Extract the (X, Y) coordinate from the center of the cell holding the provided text.  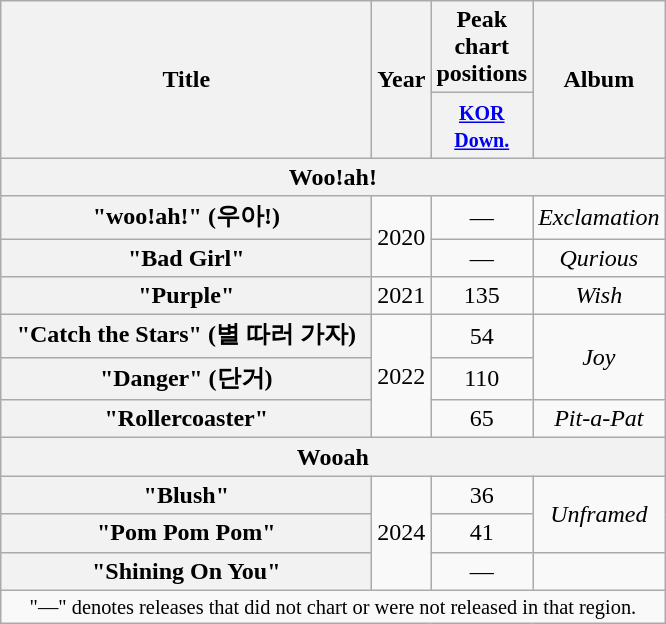
Title (186, 80)
"—" denotes releases that did not chart or were not released in that region. (333, 607)
"Shining On You" (186, 571)
2020 (402, 236)
"Catch the Stars" (별 따러 가자) (186, 336)
2024 (402, 533)
2022 (402, 376)
Woo!ah! (333, 177)
135 (482, 296)
"Danger" (단거) (186, 378)
54 (482, 336)
"woo!ah!" (우아!) (186, 218)
110 (482, 378)
Qurious (599, 257)
65 (482, 419)
41 (482, 533)
Wish (599, 296)
"Rollercoaster" (186, 419)
"Bad Girl" (186, 257)
Pit-a-Pat (599, 419)
"Pom Pom Pom" (186, 533)
"Blush" (186, 495)
Unframed (599, 514)
Joy (599, 358)
2021 (402, 296)
Peak chart positions (482, 47)
KORDown. (482, 126)
"Purple" (186, 296)
Album (599, 80)
36 (482, 495)
Wooah (333, 457)
Year (402, 80)
Exclamation (599, 218)
